Locate the cell with the specified text and output its (x, y) center coordinate. 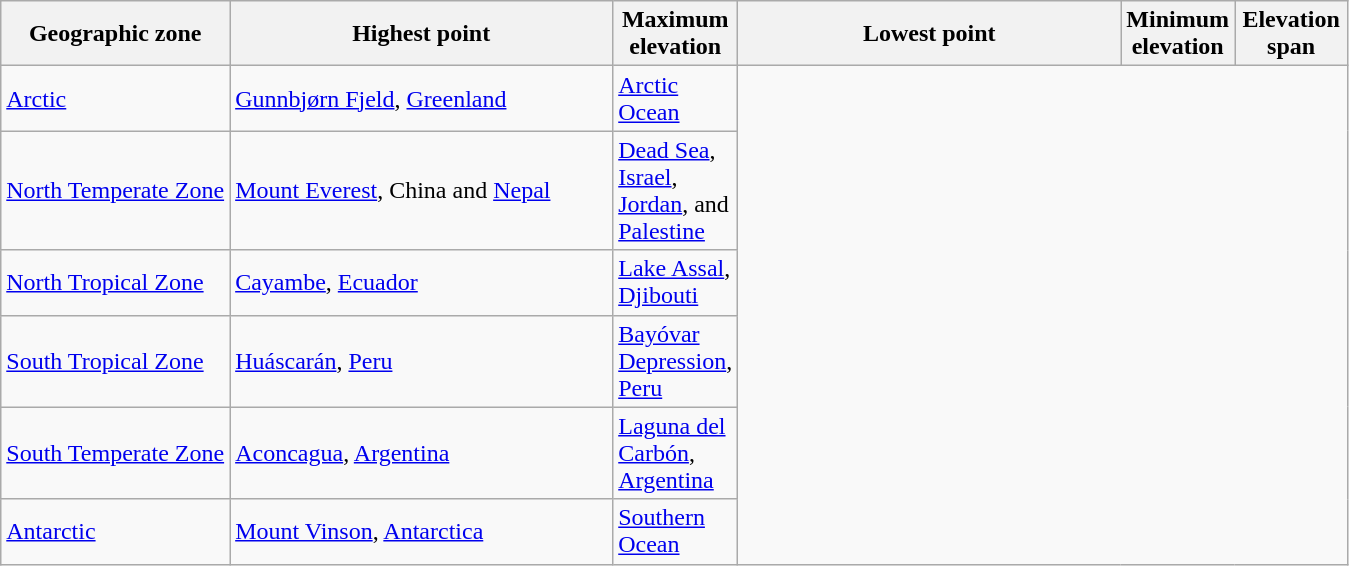
Maximum elevation (676, 34)
Lake Assal, Djibouti (676, 282)
Minimum elevation (1178, 34)
Arctic (116, 98)
North Temperate Zone (116, 190)
Mount Vinson, Antarctica (422, 532)
Bayóvar Depression, Peru (676, 361)
Aconcagua, Argentina (422, 453)
Antarctic (116, 532)
North Tropical Zone (116, 282)
Arctic Ocean (676, 98)
Gunnbjørn Fjeld, Greenland (422, 98)
Huáscarán, Peru (422, 361)
Laguna del Carbón, Argentina (676, 453)
Elevation span (1292, 34)
South Tropical Zone (116, 361)
Mount Everest, China and Nepal (422, 190)
Cayambe, Ecuador (422, 282)
Dead Sea, Israel, Jordan, and Palestine (676, 190)
Lowest point (930, 34)
Highest point (422, 34)
South Temperate Zone (116, 453)
Southern Ocean (676, 532)
Geographic zone (116, 34)
